Locate the cell with the specified text and output its [x, y] center coordinate. 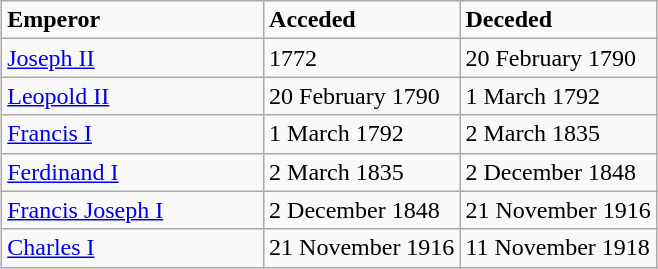
Deceded [558, 20]
Leopold II [133, 96]
Ferdinand I [133, 172]
Acceded [362, 20]
Joseph II [133, 58]
1772 [362, 58]
Charles I [133, 248]
Francis Joseph I [133, 210]
Emperor [133, 20]
Francis I [133, 134]
11 November 1918 [558, 248]
